Provide the (x, y) coordinate of the cell's center where the given text is located.  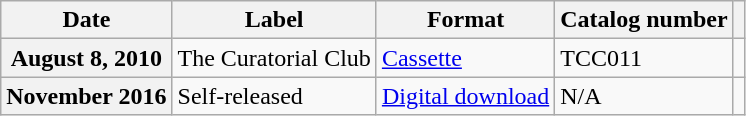
Format (465, 20)
Digital download (465, 96)
November 2016 (86, 96)
Self-released (274, 96)
Label (274, 20)
N/A (644, 96)
August 8, 2010 (86, 58)
TCC011 (644, 58)
Date (86, 20)
Cassette (465, 58)
Catalog number (644, 20)
The Curatorial Club (274, 58)
